Search for the cell housing the specified text and yield its (X, Y) center coordinate. 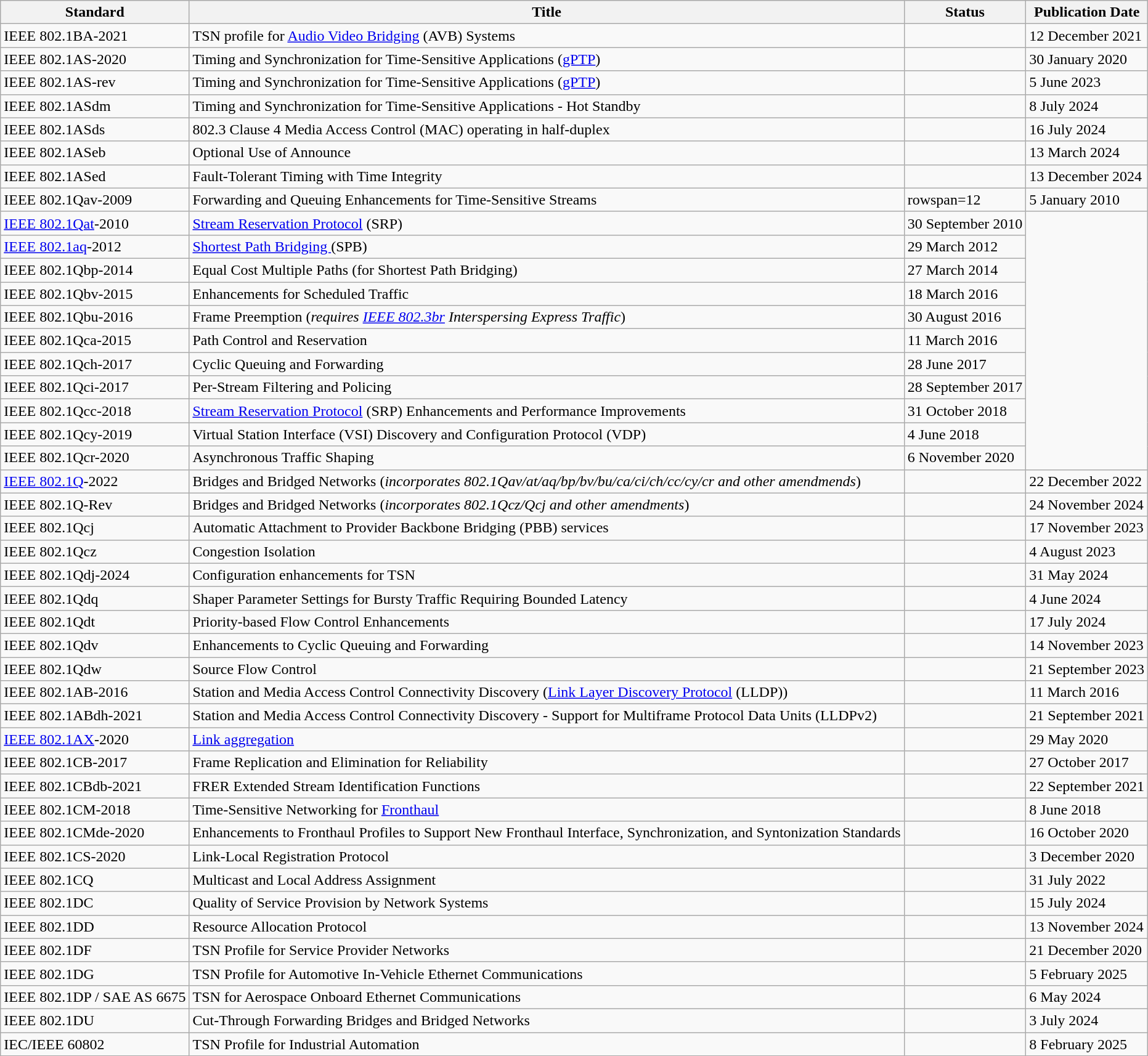
TSN for Aerospace Onboard Ethernet Communications (547, 997)
Configuration enhancements for TSN (547, 575)
IEEE 802.1Qcr-2020 (95, 458)
IEEE 802.1CQ (95, 880)
Cut-Through Forwarding Bridges and Bridged Networks (547, 1020)
28 September 2017 (965, 388)
IEEE 802.1ASed (95, 176)
IEEE 802.1Qbp-2014 (95, 270)
29 May 2020 (1087, 739)
13 November 2024 (1087, 927)
29 March 2012 (965, 246)
Status (965, 12)
Automatic Attachment to Provider Backbone Bridging (PBB) services (547, 528)
Stream Reservation Protocol (SRP) (547, 223)
5 June 2023 (1087, 83)
IEEE 802.1Qdt (95, 622)
3 July 2024 (1087, 1020)
31 July 2022 (1087, 880)
IEC/IEEE 60802 (95, 1044)
IEEE 802.1ASdm (95, 106)
IEEE 802.1ASds (95, 129)
FRER Extended Stream Identification Functions (547, 786)
IEEE 802.1AS-2020 (95, 59)
Frame Replication and Elimination for Reliability (547, 763)
28 June 2017 (965, 364)
Source Flow Control (547, 668)
IEEE 802.1Qcz (95, 551)
Enhancements to Fronthaul Profiles to Support New Fronthaul Interface, Synchronization, and Syntonization Standards (547, 833)
IEEE 802.1Qcc-2018 (95, 411)
8 July 2024 (1087, 106)
IEEE 802.1DP / SAE AS 6675 (95, 997)
14 November 2023 (1087, 645)
IEEE 802.1DF (95, 950)
Timing and Synchronization for Time-Sensitive Applications - Hot Standby (547, 106)
3 December 2020 (1087, 856)
rowspan=12 (965, 200)
6 May 2024 (1087, 997)
IEEE 802.1BA-2021 (95, 36)
Optional Use of Announce (547, 153)
Per-Stream Filtering and Policing (547, 388)
Bridges and Bridged Networks (incorporates 802.1Qav/at/aq/bp/bv/bu/ca/ci/ch/cc/cy/cr and other amendmends) (547, 481)
18 March 2016 (965, 294)
Enhancements to Cyclic Queuing and Forwarding (547, 645)
IEEE 802.1Qch-2017 (95, 364)
IEEE 802.1Q-Rev (95, 505)
30 September 2010 (965, 223)
IEEE 802.1AS-rev (95, 83)
IEEE 802.1AB-2016 (95, 692)
Resource Allocation Protocol (547, 927)
13 March 2024 (1087, 153)
Bridges and Bridged Networks (incorporates 802.1Qcz/Qcj and other amendments) (547, 505)
8 June 2018 (1087, 810)
Asynchronous Traffic Shaping (547, 458)
IEEE 802.1DG (95, 973)
30 January 2020 (1087, 59)
31 May 2024 (1087, 575)
Cyclic Queuing and Forwarding (547, 364)
30 August 2016 (965, 317)
Priority-based Flow Control Enhancements (547, 622)
IEEE 802.1Qat-2010 (95, 223)
IEEE 802.1Qav-2009 (95, 200)
Shortest Path Bridging (SPB) (547, 246)
8 February 2025 (1087, 1044)
Quality of Service Provision by Network Systems (547, 903)
15 July 2024 (1087, 903)
Path Control and Reservation (547, 341)
22 December 2022 (1087, 481)
IEEE 802.1aq-2012 (95, 246)
TSN Profile for Industrial Automation (547, 1044)
Equal Cost Multiple Paths (for Shortest Path Bridging) (547, 270)
21 September 2023 (1087, 668)
TSN Profile for Automotive In-Vehicle Ethernet Communications (547, 973)
IEEE 802.1DU (95, 1020)
27 March 2014 (965, 270)
Frame Preemption (requires IEEE 802.3br Interspersing Express Traffic) (547, 317)
22 September 2021 (1087, 786)
Station and Media Access Control Connectivity Discovery (Link Layer Discovery Protocol (LLDP)) (547, 692)
802.3 Clause 4 Media Access Control (MAC) operating in half-duplex (547, 129)
31 October 2018 (965, 411)
IEEE 802.1AX-2020 (95, 739)
TSN profile for Audio Video Bridging (AVB) Systems (547, 36)
21 September 2021 (1087, 716)
Time-Sensitive Networking for Fronthaul (547, 810)
4 August 2023 (1087, 551)
IEEE 802.1Qbv-2015 (95, 294)
Publication Date (1087, 12)
IEEE 802.1Qca-2015 (95, 341)
4 June 2024 (1087, 598)
Fault-Tolerant Timing with Time Integrity (547, 176)
27 October 2017 (1087, 763)
24 November 2024 (1087, 505)
5 February 2025 (1087, 973)
IEEE 802.1ASeb (95, 153)
IEEE 802.1Qdv (95, 645)
12 December 2021 (1087, 36)
17 July 2024 (1087, 622)
IEEE 802.1DC (95, 903)
IEEE 802.1CMde-2020 (95, 833)
Multicast and Local Address Assignment (547, 880)
Shaper Parameter Settings for Bursty Traffic Requiring Bounded Latency (547, 598)
16 July 2024 (1087, 129)
17 November 2023 (1087, 528)
6 November 2020 (965, 458)
5 January 2010 (1087, 200)
13 December 2024 (1087, 176)
Forwarding and Queuing Enhancements for Time-Sensitive Streams (547, 200)
IEEE 802.1Qdq (95, 598)
IEEE 802.1ABdh-2021 (95, 716)
IEEE 802.1Qdw (95, 668)
Standard (95, 12)
IEEE 802.1Qci-2017 (95, 388)
16 October 2020 (1087, 833)
Virtual Station Interface (VSI) Discovery and Configuration Protocol (VDP) (547, 434)
IEEE 802.1CS-2020 (95, 856)
Station and Media Access Control Connectivity Discovery - Support for Multiframe Protocol Data Units (LLDPv2) (547, 716)
IEEE 802.1CB-2017 (95, 763)
IEEE 802.1CBdb-2021 (95, 786)
IEEE 802.1Qbu-2016 (95, 317)
Stream Reservation Protocol (SRP) Enhancements and Performance Improvements (547, 411)
IEEE 802.1CM-2018 (95, 810)
4 June 2018 (965, 434)
Link-Local Registration Protocol (547, 856)
IEEE 802.1Qcj (95, 528)
TSN Profile for Service Provider Networks (547, 950)
Congestion Isolation (547, 551)
Title (547, 12)
IEEE 802.1Q-2022 (95, 481)
IEEE 802.1Qdj-2024 (95, 575)
IEEE 802.1Qcy-2019 (95, 434)
Link aggregation (547, 739)
IEEE 802.1DD (95, 927)
21 December 2020 (1087, 950)
Enhancements for Scheduled Traffic (547, 294)
